Return the (X, Y) coordinate for the center point of the cell that contains the specified text.  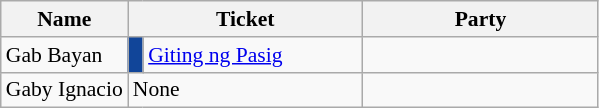
Name (64, 19)
None (246, 90)
Gaby Ignacio (64, 90)
Gab Bayan (64, 55)
Ticket (246, 19)
Party (480, 19)
Giting ng Pasig (253, 55)
